Search for the cell housing the specified text and yield its (x, y) center coordinate. 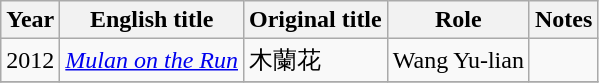
Notes (563, 20)
2012 (30, 60)
Mulan on the Run (152, 60)
Original title (316, 20)
Wang Yu-lian (458, 60)
木蘭花 (316, 60)
English title (152, 20)
Year (30, 20)
Role (458, 20)
